For the text-containing cell, return its midpoint in [x, y] coordinate format. 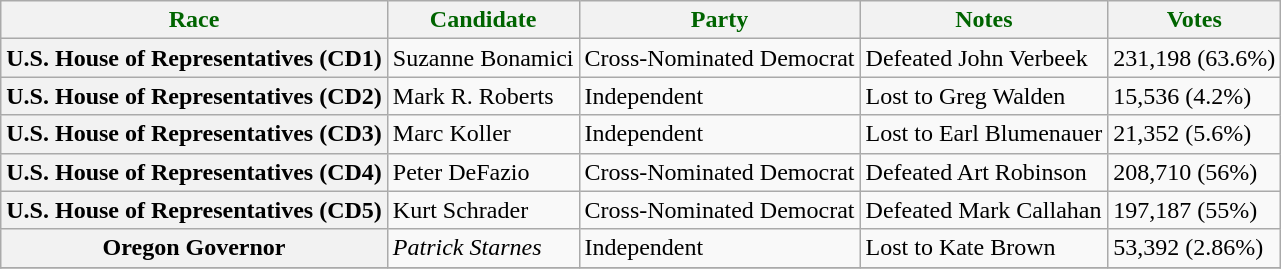
Candidate [483, 20]
Lost to Greg Walden [984, 96]
Suzanne Bonamici [483, 58]
Lost to Kate Brown [984, 248]
U.S. House of Representatives (CD2) [194, 96]
Defeated John Verbeek [984, 58]
Kurt Schrader [483, 210]
U.S. House of Representatives (CD3) [194, 134]
Lost to Earl Blumenauer [984, 134]
U.S. House of Representatives (CD4) [194, 172]
231,198 (63.6%) [1194, 58]
53,392 (2.86%) [1194, 248]
Oregon Governor [194, 248]
Mark R. Roberts [483, 96]
Marc Koller [483, 134]
Defeated Mark Callahan [984, 210]
Notes [984, 20]
197,187 (55%) [1194, 210]
U.S. House of Representatives (CD5) [194, 210]
Defeated Art Robinson [984, 172]
U.S. House of Representatives (CD1) [194, 58]
Party [720, 20]
15,536 (4.2%) [1194, 96]
208,710 (56%) [1194, 172]
Race [194, 20]
Peter DeFazio [483, 172]
Votes [1194, 20]
Patrick Starnes [483, 248]
21,352 (5.6%) [1194, 134]
